Return the [x, y] coordinate for the center point of the cell that contains the specified text.  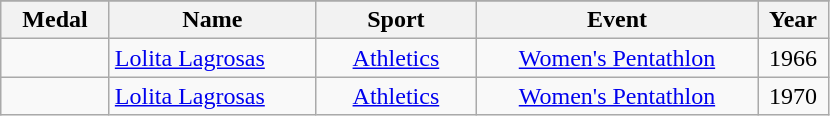
Event [616, 20]
1966 [794, 58]
Year [794, 20]
Sport [396, 20]
Name [212, 20]
Medal [56, 20]
1970 [794, 96]
